Provide the [X, Y] coordinate of the cell's center where the given text is located.  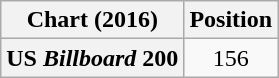
156 [231, 58]
US Billboard 200 [92, 58]
Chart (2016) [92, 20]
Position [231, 20]
